Determine the [X, Y] coordinate at the center of the cell enclosing the given text.  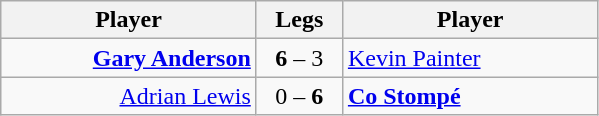
Gary Anderson [129, 58]
Kevin Painter [470, 58]
6 – 3 [299, 58]
Adrian Lewis [129, 96]
Co Stompé [470, 96]
0 – 6 [299, 96]
Legs [299, 20]
